Find where the given text appears and provide that cell's center as (X, Y) coordinate. 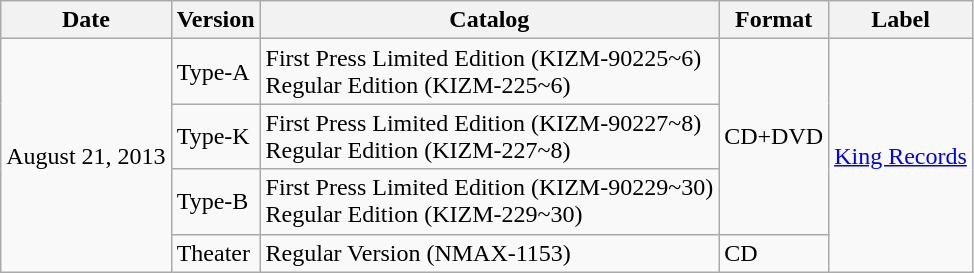
First Press Limited Edition (KIZM-90225~6)Regular Edition (KIZM-225~6) (490, 72)
Type-A (216, 72)
First Press Limited Edition (KIZM-90229~30)Regular Edition (KIZM-229~30) (490, 202)
Date (86, 20)
Version (216, 20)
CD (774, 253)
Regular Version (NMAX-1153) (490, 253)
King Records (901, 156)
Type-B (216, 202)
Label (901, 20)
Type-K (216, 136)
Format (774, 20)
Theater (216, 253)
First Press Limited Edition (KIZM-90227~8)Regular Edition (KIZM-227~8) (490, 136)
Catalog (490, 20)
August 21, 2013 (86, 156)
CD+DVD (774, 136)
